Extract the [x, y] coordinate from the center of the cell holding the provided text.  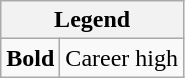
Career high [122, 58]
Bold [30, 58]
Legend [92, 20]
